Extract the (X, Y) coordinate from the center of the cell holding the provided text.  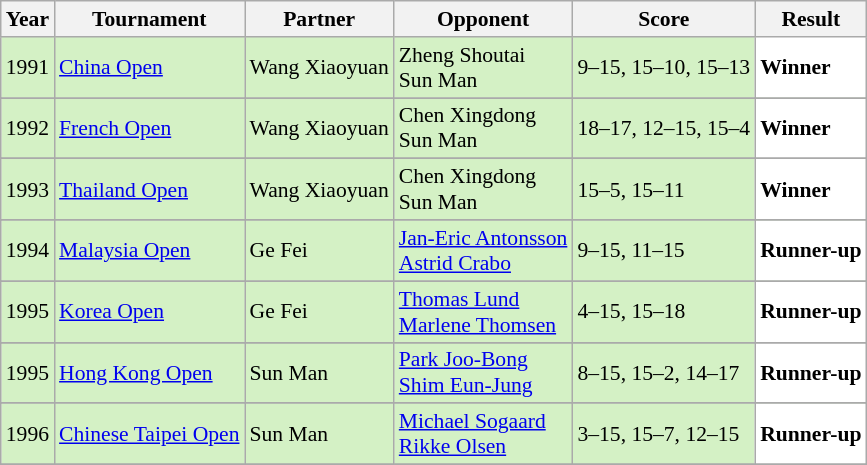
3–15, 15–7, 12–15 (664, 434)
Year (28, 19)
Thomas Lund Marlene Thomsen (484, 312)
China Open (149, 68)
Zheng Shoutai Sun Man (484, 68)
9–15, 15–10, 15–13 (664, 68)
Opponent (484, 19)
1993 (28, 190)
Jan-Eric Antonsson Astrid Crabo (484, 250)
Michael Sogaard Rikke Olsen (484, 434)
8–15, 15–2, 14–17 (664, 372)
Korea Open (149, 312)
9–15, 11–15 (664, 250)
Park Joo-Bong Shim Eun-Jung (484, 372)
Result (810, 19)
Malaysia Open (149, 250)
1996 (28, 434)
1994 (28, 250)
15–5, 15–11 (664, 190)
1991 (28, 68)
18–17, 12–15, 15–4 (664, 128)
Chinese Taipei Open (149, 434)
4–15, 15–18 (664, 312)
1992 (28, 128)
Tournament (149, 19)
Score (664, 19)
Thailand Open (149, 190)
Hong Kong Open (149, 372)
Partner (318, 19)
French Open (149, 128)
